Find where the given text appears and provide that cell's center as (x, y) coordinate. 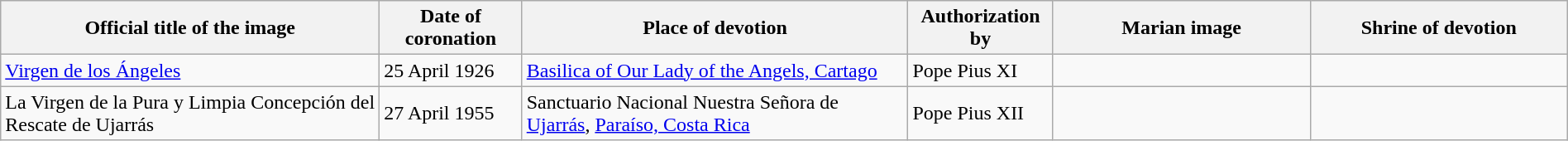
La Virgen de la Pura y Limpia Concepción del Rescate de Ujarrás (190, 113)
Official title of the image (190, 28)
Date of coronation (452, 28)
Pope Pius XII (981, 113)
Sanctuario Nacional Nuestra Señora de Ujarrás, Paraíso, Costa Rica (715, 113)
25 April 1926 (452, 70)
Basilica of Our Lady of the Angels, Cartago (715, 70)
Marian image (1181, 28)
Shrine of devotion (1439, 28)
27 April 1955 (452, 113)
Pope Pius XI (981, 70)
Virgen de los Ángeles (190, 70)
Authorization by (981, 28)
Place of devotion (715, 28)
